For the text-containing cell, return its midpoint in [x, y] coordinate format. 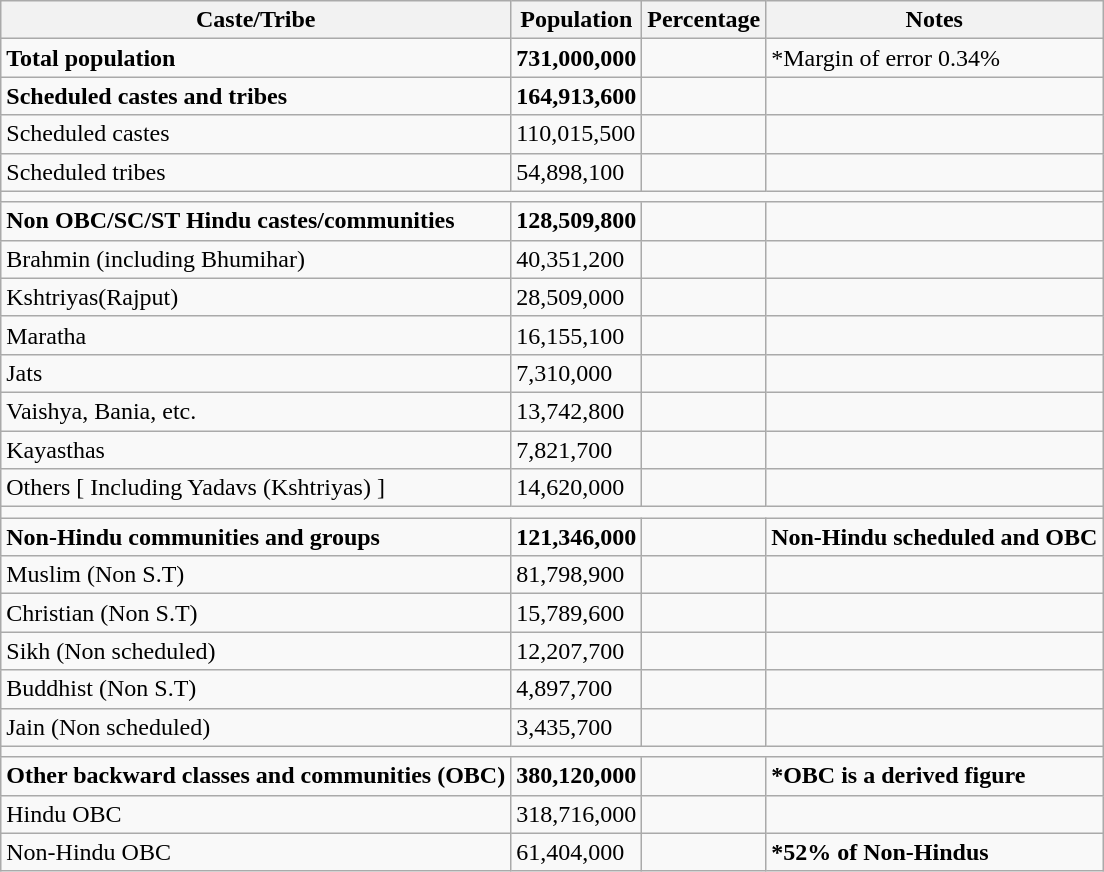
15,789,600 [576, 613]
81,798,900 [576, 575]
12,207,700 [576, 651]
Non OBC/SC/ST Hindu castes/communities [256, 221]
Non-Hindu scheduled and OBC [934, 537]
*52% of Non-Hindus [934, 852]
Vaishya, Bania, etc. [256, 411]
110,015,500 [576, 134]
16,155,100 [576, 335]
Jats [256, 373]
14,620,000 [576, 488]
Percentage [704, 20]
7,821,700 [576, 449]
128,509,800 [576, 221]
13,742,800 [576, 411]
Scheduled tribes [256, 172]
121,346,000 [576, 537]
3,435,700 [576, 727]
*OBC is a derived figure [934, 776]
318,716,000 [576, 814]
Population [576, 20]
Kshtriyas(Rajput) [256, 297]
731,000,000 [576, 58]
28,509,000 [576, 297]
Non-Hindu communities and groups [256, 537]
4,897,700 [576, 689]
Jain (Non scheduled) [256, 727]
Others [ Including Yadavs (Kshtriyas) ] [256, 488]
Muslim (Non S.T) [256, 575]
54,898,100 [576, 172]
Scheduled castes [256, 134]
61,404,000 [576, 852]
Hindu OBC [256, 814]
Notes [934, 20]
Caste/Tribe [256, 20]
Christian (Non S.T) [256, 613]
Non-Hindu OBC [256, 852]
Brahmin (including Bhumihar) [256, 259]
7,310,000 [576, 373]
40,351,200 [576, 259]
Sikh (Non scheduled) [256, 651]
Maratha [256, 335]
Buddhist (Non S.T) [256, 689]
Scheduled castes and tribes [256, 96]
Kayasthas [256, 449]
*Margin of error 0.34% [934, 58]
164,913,600 [576, 96]
Total population [256, 58]
380,120,000 [576, 776]
Other backward classes and communities (OBC) [256, 776]
